Output the [X, Y] coordinate of the center of the cell containing the given text.  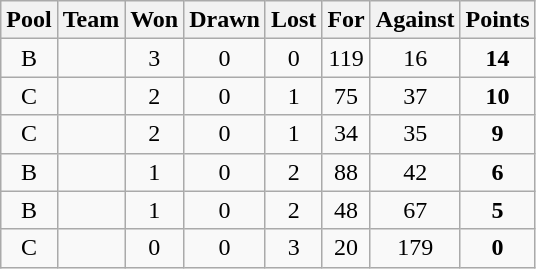
14 [498, 58]
48 [346, 210]
5 [498, 210]
Team [91, 20]
9 [498, 134]
37 [415, 96]
42 [415, 172]
10 [498, 96]
75 [346, 96]
88 [346, 172]
Won [154, 20]
Lost [293, 20]
Drawn [225, 20]
35 [415, 134]
34 [346, 134]
For [346, 20]
16 [415, 58]
20 [346, 248]
67 [415, 210]
6 [498, 172]
179 [415, 248]
Pool [29, 20]
Against [415, 20]
119 [346, 58]
Points [498, 20]
